Output the [X, Y] coordinate of the center of the cell containing the given text.  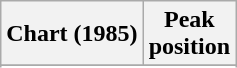
Peakposition [189, 34]
Chart (1985) [72, 34]
